Return the [X, Y] coordinate for the center point of the cell that contains the specified text.  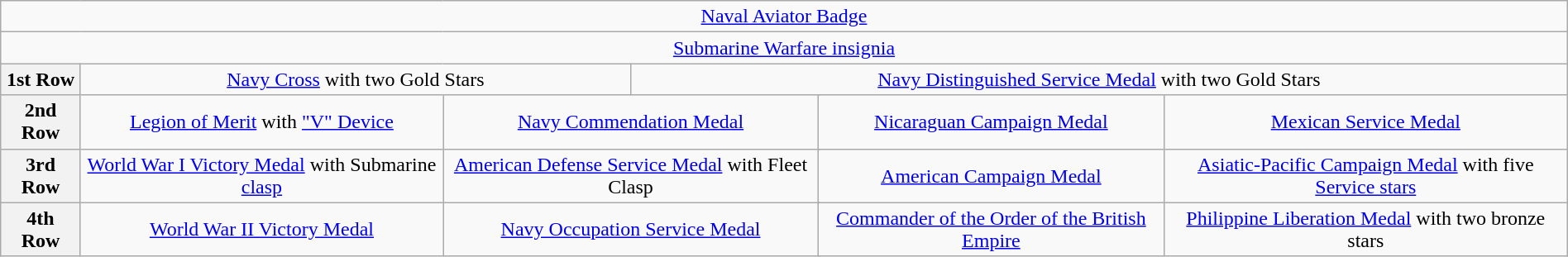
American Campaign Medal [991, 175]
American Defense Service Medal with Fleet Clasp [631, 175]
Navy Commendation Medal [631, 122]
3rd Row [41, 175]
World War II Victory Medal [261, 230]
Navy Distinguished Service Medal with two Gold Stars [1100, 79]
Asiatic-Pacific Campaign Medal with five Service stars [1365, 175]
World War I Victory Medal with Submarine clasp [261, 175]
Nicaraguan Campaign Medal [991, 122]
4th Row [41, 230]
Submarine Warfare insignia [784, 48]
Naval Aviator Badge [784, 17]
2nd Row [41, 122]
Navy Occupation Service Medal [631, 230]
1st Row [41, 79]
Commander of the Order of the British Empire [991, 230]
Philippine Liberation Medal with two bronze stars [1365, 230]
Legion of Merit with "V" Device [261, 122]
Mexican Service Medal [1365, 122]
Navy Cross with two Gold Stars [356, 79]
